Find where the given text appears and provide that cell's center as (X, Y) coordinate. 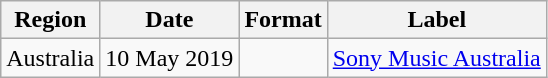
Region (50, 20)
Sony Music Australia (436, 58)
Australia (50, 58)
Format (283, 20)
10 May 2019 (170, 58)
Label (436, 20)
Date (170, 20)
